Search for the cell housing the specified text and yield its (x, y) center coordinate. 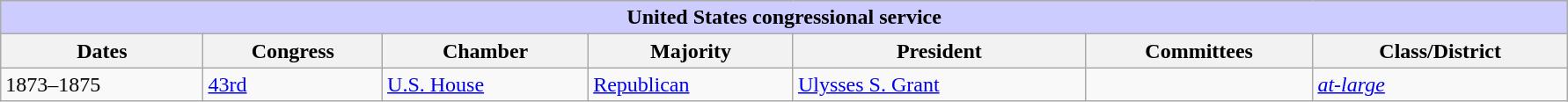
Ulysses S. Grant (939, 84)
at-large (1440, 84)
Chamber (486, 51)
1873–1875 (102, 84)
Dates (102, 51)
Congress (293, 51)
Majority (692, 51)
U.S. House (486, 84)
Republican (692, 84)
Class/District (1440, 51)
United States congressional service (785, 18)
43rd (293, 84)
Committees (1198, 51)
President (939, 51)
